Return the (X, Y) coordinate for the center point of the cell that contains the specified text.  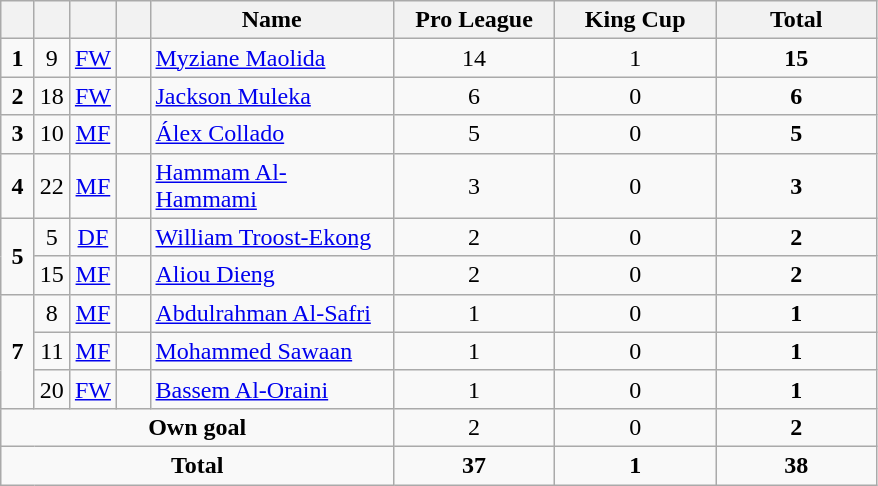
14 (474, 58)
Aliou Dieng (272, 275)
Jackson Muleka (272, 96)
11 (52, 351)
10 (52, 134)
38 (796, 465)
Name (272, 20)
4 (18, 186)
20 (52, 389)
7 (18, 351)
37 (474, 465)
Own goal (198, 427)
Abdulrahman Al-Safri (272, 313)
18 (52, 96)
King Cup (636, 20)
Mohammed Sawaan (272, 351)
8 (52, 313)
Hammam Al-Hammami (272, 186)
Álex Collado (272, 134)
9 (52, 58)
William Troost-Ekong (272, 237)
Myziane Maolida (272, 58)
Pro League (474, 20)
DF (92, 237)
22 (52, 186)
Bassem Al-Oraini (272, 389)
